Extract the (x, y) coordinate from the center of the cell holding the provided text.  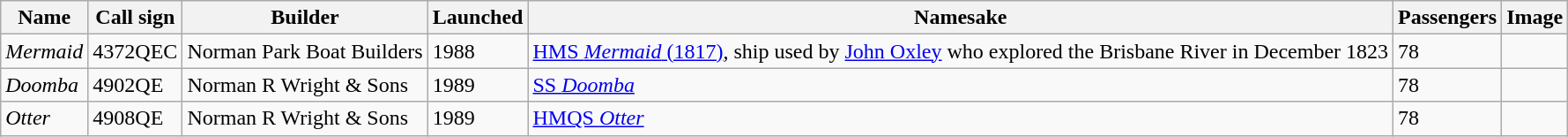
Call sign (136, 18)
4902QE (136, 85)
Passengers (1447, 18)
HMS Mermaid (1817), ship used by John Oxley who explored the Brisbane River in December 1823 (961, 51)
HMQS Otter (961, 118)
Builder (305, 18)
Namesake (961, 18)
Image (1535, 18)
Doomba (44, 85)
Mermaid (44, 51)
SS Doomba (961, 85)
4908QE (136, 118)
Name (44, 18)
1988 (478, 51)
Launched (478, 18)
Norman Park Boat Builders (305, 51)
4372QEC (136, 51)
Otter (44, 118)
